For the text-containing cell, return its midpoint in (x, y) coordinate format. 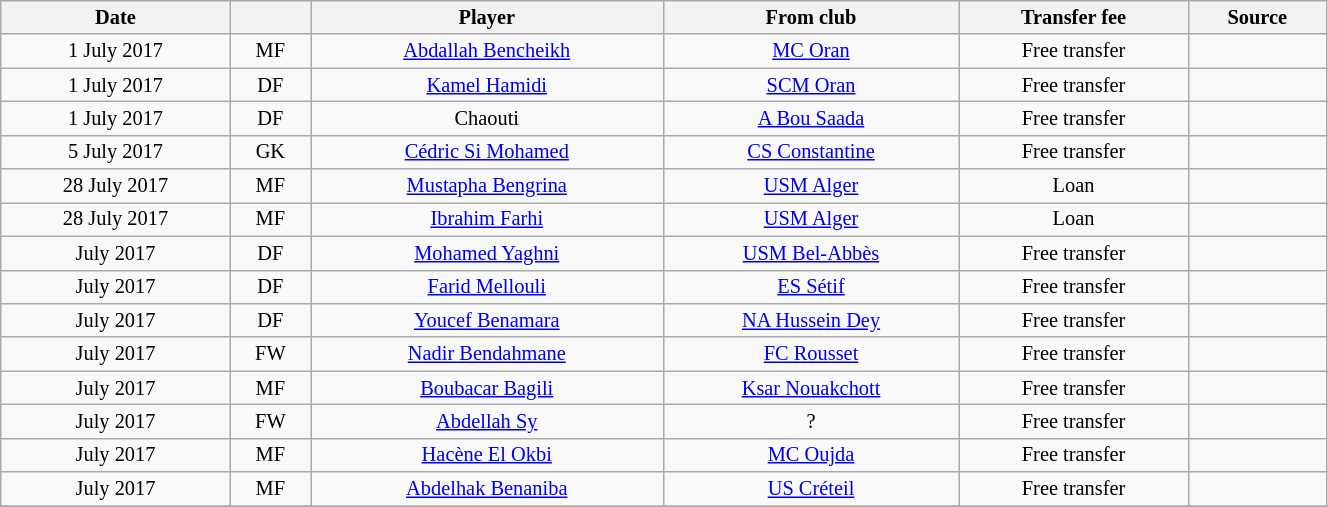
Youcef Benamara (486, 320)
Ksar Nouakchott (811, 388)
USM Bel-Abbès (811, 253)
From club (811, 17)
CS Constantine (811, 152)
Ibrahim Farhi (486, 219)
Player (486, 17)
MC Oujda (811, 455)
SCM Oran (811, 85)
Abdellah Sy (486, 421)
Nadir Bendahmane (486, 354)
Abdelhak Benaniba (486, 489)
Chaouti (486, 118)
Farid Mellouli (486, 287)
NA Hussein Dey (811, 320)
Kamel Hamidi (486, 85)
? (811, 421)
Hacène El Okbi (486, 455)
US Créteil (811, 489)
FC Rousset (811, 354)
Date (116, 17)
A Bou Saada (811, 118)
Abdallah Bencheikh (486, 51)
5 July 2017 (116, 152)
Mustapha Bengrina (486, 186)
Boubacar Bagili (486, 388)
Mohamed Yaghni (486, 253)
Cédric Si Mohamed (486, 152)
GK (270, 152)
Transfer fee (1074, 17)
MC Oran (811, 51)
ES Sétif (811, 287)
Source (1257, 17)
